Provide the [x, y] coordinate of the cell's center where the given text is located.  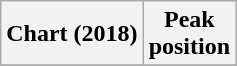
Peakposition [189, 34]
Chart (2018) [72, 34]
